Return (x, y) of the center of cell containing provided text 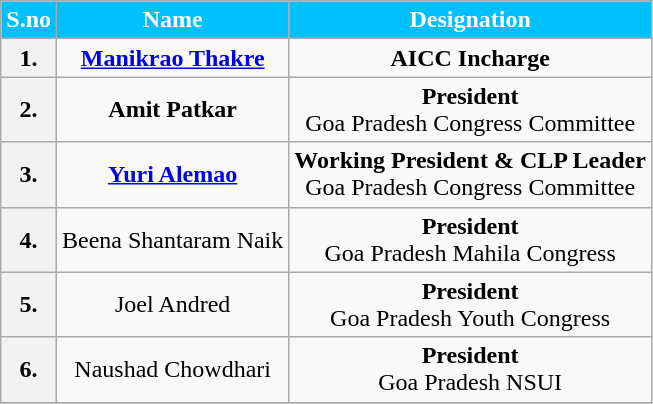
6. (29, 370)
PresidentGoa Pradesh Mahila Congress (470, 240)
1. (29, 58)
4. (29, 240)
5. (29, 304)
Manikrao Thakre (173, 58)
Name (173, 20)
Working President & CLP LeaderGoa Pradesh Congress Committee (470, 174)
Naushad Chowdhari (173, 370)
Designation (470, 20)
AICC Incharge (470, 58)
S.no (29, 20)
PresidentGoa Pradesh NSUI (470, 370)
3. (29, 174)
PresidentGoa Pradesh Youth Congress (470, 304)
PresidentGoa Pradesh Congress Committee (470, 110)
Amit Patkar (173, 110)
Beena Shantaram Naik (173, 240)
Joel Andred (173, 304)
2. (29, 110)
Yuri Alemao (173, 174)
